Capture the cell that displays the provided text and extract its [X, Y] central coordinate. 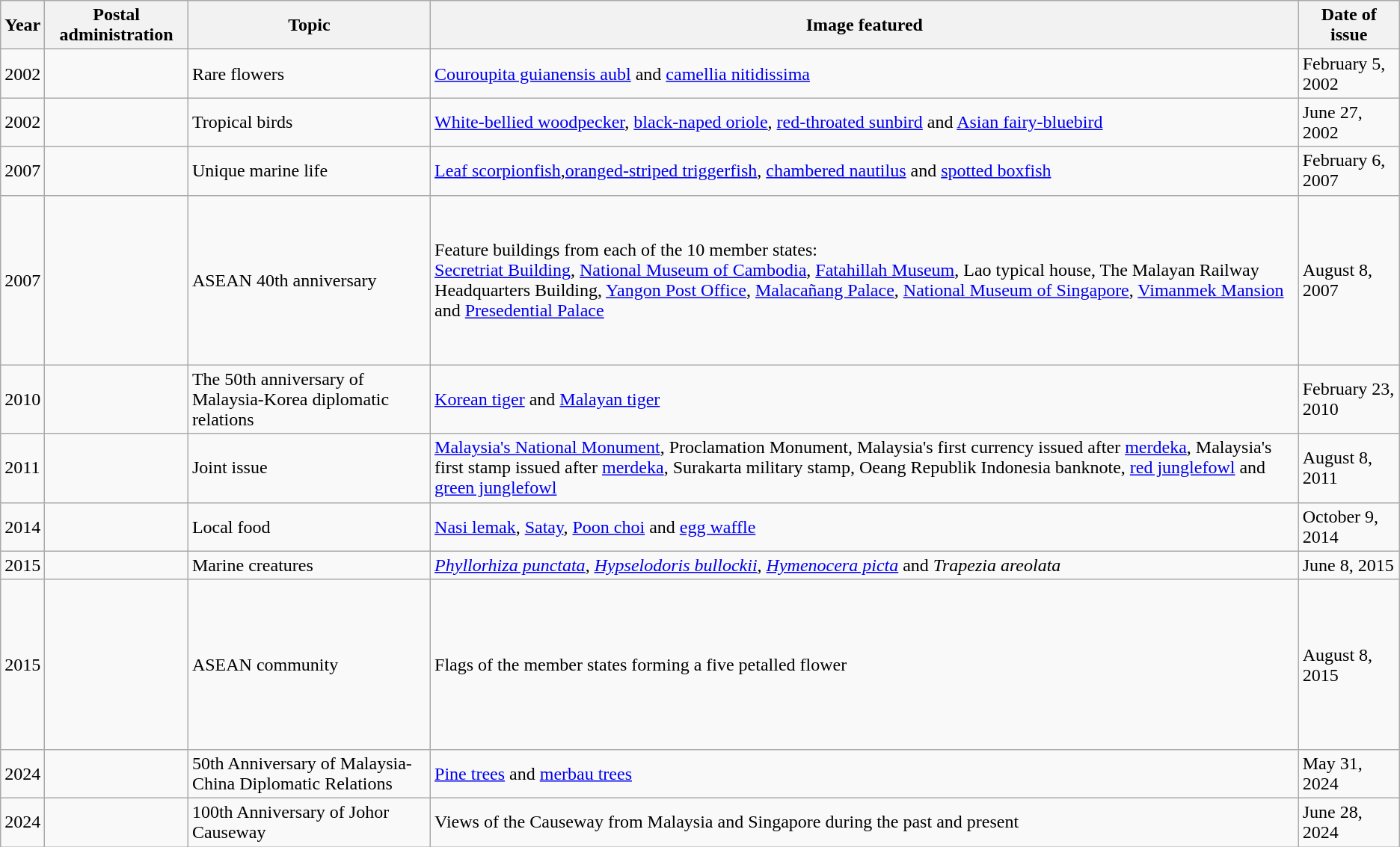
Flags of the member states forming a five petalled flower [865, 664]
Image featured [865, 25]
Views of the Causeway from Malaysia and Singapore during the past and present [865, 822]
ASEAN 40th anniversary [309, 280]
May 31, 2024 [1349, 773]
February 23, 2010 [1349, 399]
February 5, 2002 [1349, 73]
Year [22, 25]
Local food [309, 526]
June 8, 2015 [1349, 565]
Postal administration [117, 25]
2010 [22, 399]
Phyllorhiza punctata, Hypselodoris bullockii, Hymenocera picta and Trapezia areolata [865, 565]
Couroupita guianensis aubl and camellia nitidissima [865, 73]
The 50th anniversary of Malaysia-Korea diplomatic relations [309, 399]
Marine creatures [309, 565]
Pine trees and merbau trees [865, 773]
October 9, 2014 [1349, 526]
2014 [22, 526]
100th Anniversary of Johor Causeway [309, 822]
Rare flowers [309, 73]
Leaf scorpionfish,oranged-striped triggerfish, chambered nautilus and spotted boxfish [865, 170]
June 27, 2002 [1349, 123]
Unique marine life [309, 170]
Joint issue [309, 468]
August 8, 2007 [1349, 280]
Date of issue [1349, 25]
August 8, 2011 [1349, 468]
Korean tiger and Malayan tiger [865, 399]
February 6, 2007 [1349, 170]
White-bellied woodpecker, black-naped oriole, red-throated sunbird and Asian fairy-bluebird [865, 123]
50th Anniversary of Malaysia-China Diplomatic Relations [309, 773]
August 8, 2015 [1349, 664]
Tropical birds [309, 123]
Topic [309, 25]
June 28, 2024 [1349, 822]
Nasi lemak, Satay, Poon choi and egg waffle [865, 526]
ASEAN community [309, 664]
2011 [22, 468]
